Extract the (X, Y) coordinate from the center of the cell holding the provided text.  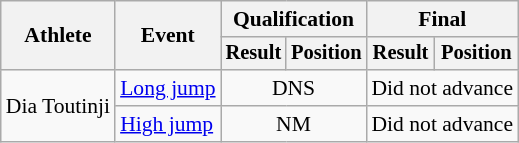
High jump (168, 124)
Long jump (168, 88)
NM (294, 124)
Qualification (294, 19)
Dia Toutinji (58, 106)
Final (442, 19)
Event (168, 36)
DNS (294, 88)
Athlete (58, 36)
